Locate the cell with the specified text and output its (x, y) center coordinate. 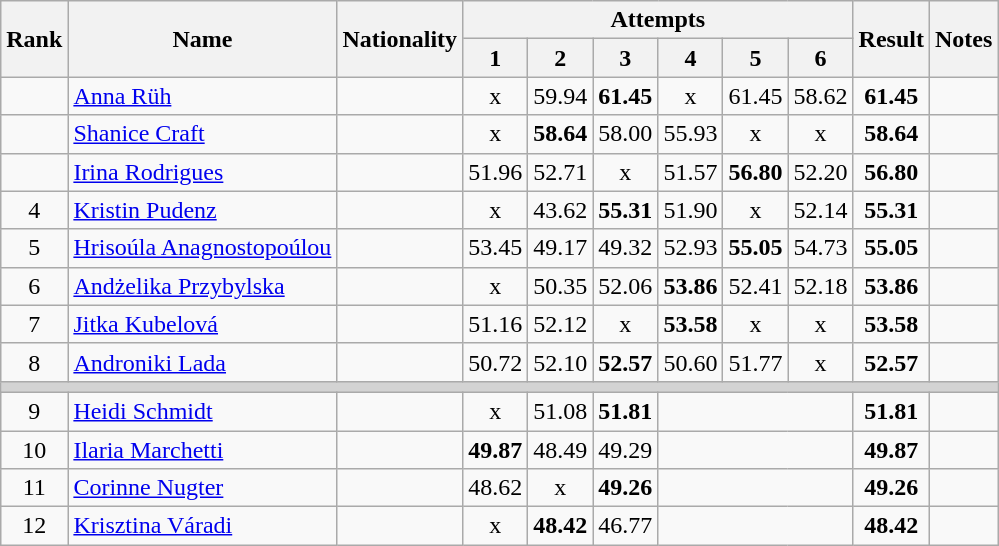
Heidi Schmidt (202, 411)
52.71 (560, 172)
Name (202, 39)
11 (34, 488)
59.94 (560, 96)
51.08 (560, 411)
52.14 (820, 210)
Krisztina Váradi (202, 526)
51.57 (690, 172)
52.93 (690, 248)
48.62 (496, 488)
Jitka Kubelová (202, 324)
58.62 (820, 96)
49.32 (626, 248)
52.10 (560, 362)
Rank (34, 39)
2 (560, 58)
Shanice Craft (202, 134)
49.29 (626, 449)
Androniki Lada (202, 362)
52.18 (820, 286)
49.17 (560, 248)
Kristin Pudenz (202, 210)
Notes (963, 39)
Attempts (658, 20)
Ilaria Marchetti (202, 449)
Corinne Nugter (202, 488)
1 (496, 58)
43.62 (560, 210)
55.93 (690, 134)
52.06 (626, 286)
9 (34, 411)
52.12 (560, 324)
Hrisoúla Anagnostopoúlou (202, 248)
51.77 (756, 362)
53.45 (496, 248)
46.77 (626, 526)
50.72 (496, 362)
51.90 (690, 210)
7 (34, 324)
54.73 (820, 248)
12 (34, 526)
51.16 (496, 324)
58.00 (626, 134)
Andżelika Przybylska (202, 286)
48.49 (560, 449)
50.60 (690, 362)
8 (34, 362)
Nationality (400, 39)
50.35 (560, 286)
10 (34, 449)
Irina Rodrigues (202, 172)
51.96 (496, 172)
52.41 (756, 286)
52.20 (820, 172)
Anna Rüh (202, 96)
3 (626, 58)
Result (891, 39)
